Return [X, Y] of the center of cell containing provided text 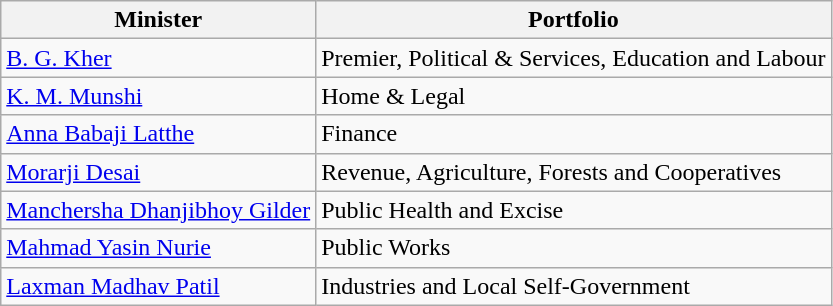
Minister [158, 20]
Industries and Local Self-Government [574, 286]
Anna Babaji Latthe [158, 134]
Public Health and Excise [574, 210]
Public Works [574, 248]
Morarji Desai [158, 172]
Portfolio [574, 20]
K. M. Munshi [158, 96]
B. G. Kher [158, 58]
Home & Legal [574, 96]
Mahmad Yasin Nurie [158, 248]
Manchersha Dhanjibhoy Gilder [158, 210]
Laxman Madhav Patil [158, 286]
Premier, Political & Services, Education and Labour [574, 58]
Finance [574, 134]
Revenue, Agriculture, Forests and Cooperatives [574, 172]
